Provide the (X, Y) coordinate of the cell's center where the given text is located.  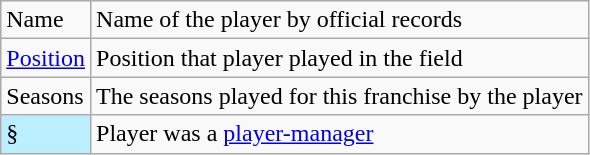
Position that player played in the field (340, 58)
Seasons (46, 96)
Player was a player-manager (340, 134)
Position (46, 58)
The seasons played for this franchise by the player (340, 96)
Name (46, 20)
§ (46, 134)
Name of the player by official records (340, 20)
